Determine the (X, Y) coordinate at the center of the cell enclosing the given text.  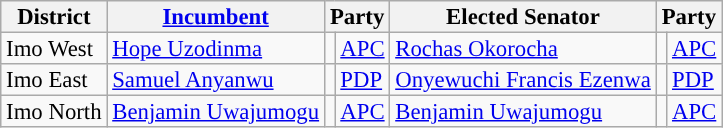
Imo North (54, 112)
District (54, 17)
Incumbent (216, 17)
Imo West (54, 49)
Imo East (54, 80)
Onyewuchi Francis Ezenwa (523, 80)
Samuel Anyanwu (216, 80)
Hope Uzodinma (216, 49)
Rochas Okorocha (523, 49)
Elected Senator (523, 17)
